Return (X, Y) of the center of cell containing provided text 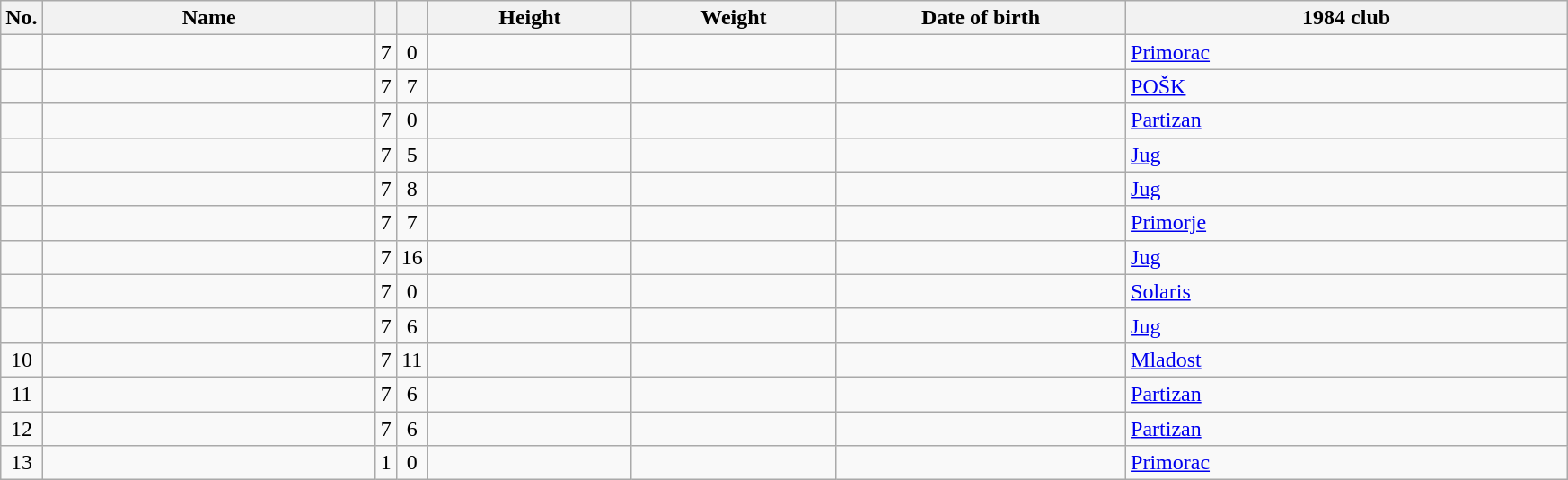
10 (22, 360)
16 (411, 257)
8 (411, 189)
Date of birth (981, 18)
Weight (733, 18)
1 (386, 463)
12 (22, 429)
Height (530, 18)
5 (411, 155)
No. (22, 18)
POŠK (1347, 86)
1984 club (1347, 18)
13 (22, 463)
Solaris (1347, 291)
Mladost (1347, 360)
Primorje (1347, 223)
Name (208, 18)
